Find where the given text appears and provide that cell's center as [x, y] coordinate. 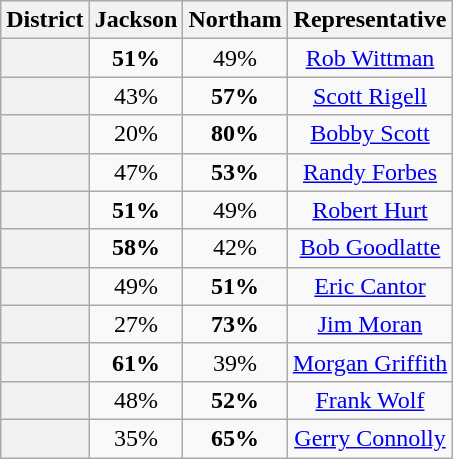
73% [235, 324]
Morgan Griffith [370, 362]
35% [136, 438]
27% [136, 324]
43% [136, 96]
80% [235, 134]
47% [136, 172]
42% [235, 248]
Bob Goodlatte [370, 248]
65% [235, 438]
39% [235, 362]
Robert Hurt [370, 210]
61% [136, 362]
52% [235, 400]
Gerry Connolly [370, 438]
Eric Cantor [370, 286]
Jim Moran [370, 324]
Northam [235, 20]
48% [136, 400]
Bobby Scott [370, 134]
57% [235, 96]
Rob Wittman [370, 58]
Randy Forbes [370, 172]
Representative [370, 20]
Jackson [136, 20]
District [45, 20]
20% [136, 134]
58% [136, 248]
Frank Wolf [370, 400]
53% [235, 172]
Scott Rigell [370, 96]
